Detect which cell encompasses the target text, then output its [x, y] center coordinate. 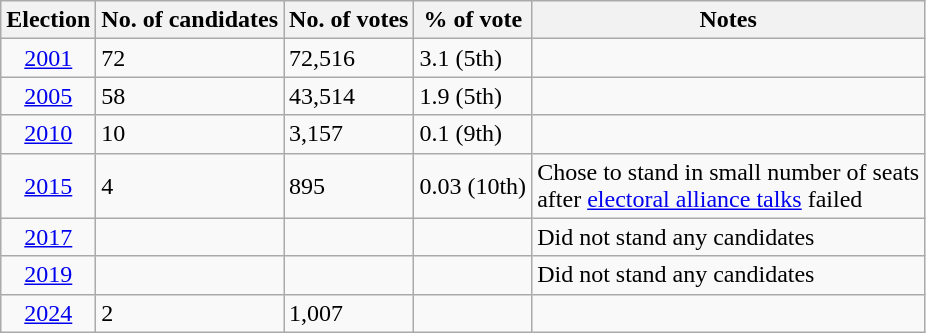
2019 [48, 275]
72 [190, 58]
Chose to stand in small number of seatsafter electoral alliance talks failed [728, 186]
2010 [48, 134]
2 [190, 313]
0.1 (9th) [473, 134]
2024 [48, 313]
% of vote [473, 20]
2001 [48, 58]
58 [190, 96]
0.03 (10th) [473, 186]
1.9 (5th) [473, 96]
2017 [48, 237]
No. of candidates [190, 20]
4 [190, 186]
895 [349, 186]
43,514 [349, 96]
10 [190, 134]
3.1 (5th) [473, 58]
72,516 [349, 58]
1,007 [349, 313]
2015 [48, 186]
Notes [728, 20]
Election [48, 20]
3,157 [349, 134]
2005 [48, 96]
No. of votes [349, 20]
